Identify which cell holds the provided text, then report its [x, y] central coordinate. 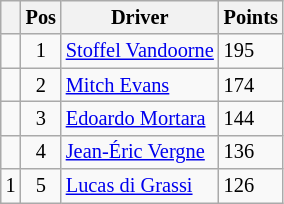
Driver [140, 17]
Points [251, 17]
Pos [41, 17]
Lucas di Grassi [140, 186]
Jean-Éric Vergne [140, 152]
Edoardo Mortara [140, 118]
174 [251, 85]
2 [41, 85]
5 [41, 186]
Stoffel Vandoorne [140, 51]
136 [251, 152]
195 [251, 51]
126 [251, 186]
144 [251, 118]
Mitch Evans [140, 85]
4 [41, 152]
3 [41, 118]
